Capture the cell that displays the provided text and extract its (X, Y) central coordinate. 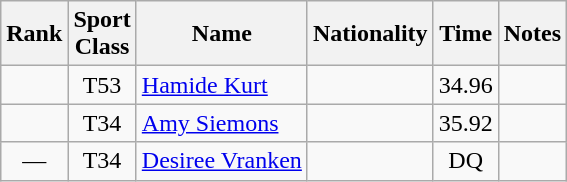
SportClass (102, 34)
Name (222, 34)
DQ (466, 161)
Time (466, 34)
Hamide Kurt (222, 85)
35.92 (466, 123)
34.96 (466, 85)
T53 (102, 85)
Desiree Vranken (222, 161)
Notes (532, 34)
Nationality (370, 34)
Rank (34, 34)
— (34, 161)
Amy Siemons (222, 123)
